For the text-containing cell, return its midpoint in (x, y) coordinate format. 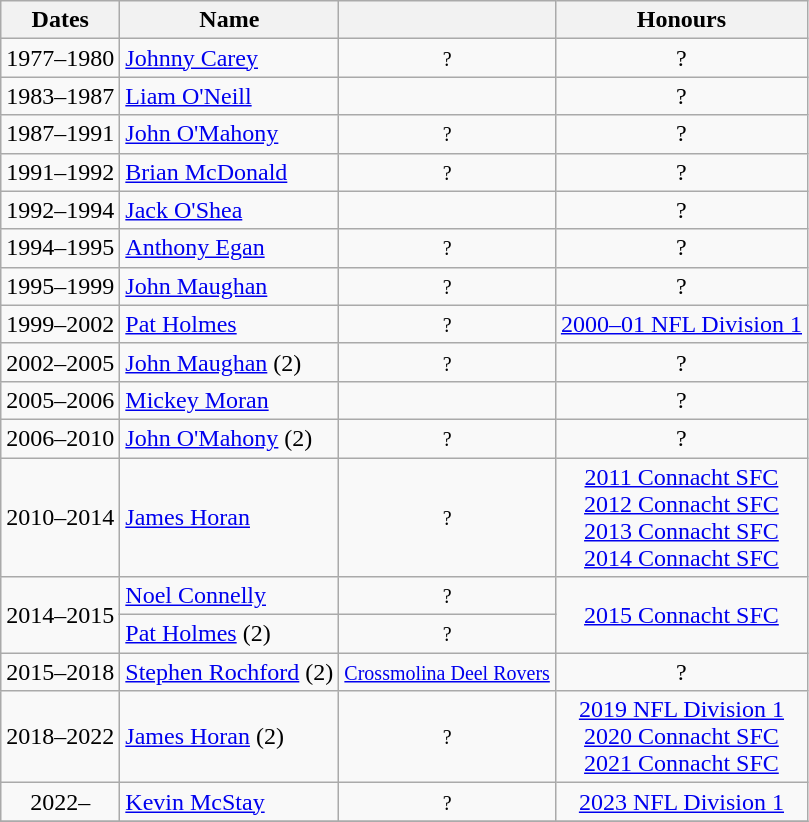
2023 NFL Division 1 (681, 802)
1994–1995 (60, 248)
James Horan (2) (230, 737)
Kevin McStay (230, 802)
John O'Mahony (2) (230, 438)
1992–1994 (60, 210)
Johnny Carey (230, 58)
2022– (60, 802)
2014–2015 (60, 615)
James Horan (230, 518)
Stephen Rochford (2) (230, 672)
1977–1980 (60, 58)
1991–1992 (60, 172)
John Maughan (230, 286)
2019 NFL Division 12020 Connacht SFC2021 Connacht SFC (681, 737)
Honours (681, 20)
2018–2022 (60, 737)
Liam O'Neill (230, 96)
John Maughan (2) (230, 362)
Name (230, 20)
John O'Mahony (230, 134)
Anthony Egan (230, 248)
Dates (60, 20)
1999–2002 (60, 324)
Mickey Moran (230, 400)
1983–1987 (60, 96)
2002–2005 (60, 362)
Crossmolina Deel Rovers (448, 672)
2005–2006 (60, 400)
2015–2018 (60, 672)
1987–1991 (60, 134)
2000–01 NFL Division 1 (681, 324)
Noel Connelly (230, 596)
2010–2014 (60, 518)
2011 Connacht SFC2012 Connacht SFC2013 Connacht SFC2014 Connacht SFC (681, 518)
Jack O'Shea (230, 210)
Pat Holmes (230, 324)
1995–1999 (60, 286)
2006–2010 (60, 438)
Pat Holmes (2) (230, 634)
Brian McDonald (230, 172)
2015 Connacht SFC (681, 615)
